Return [X, Y] of the center of cell containing provided text 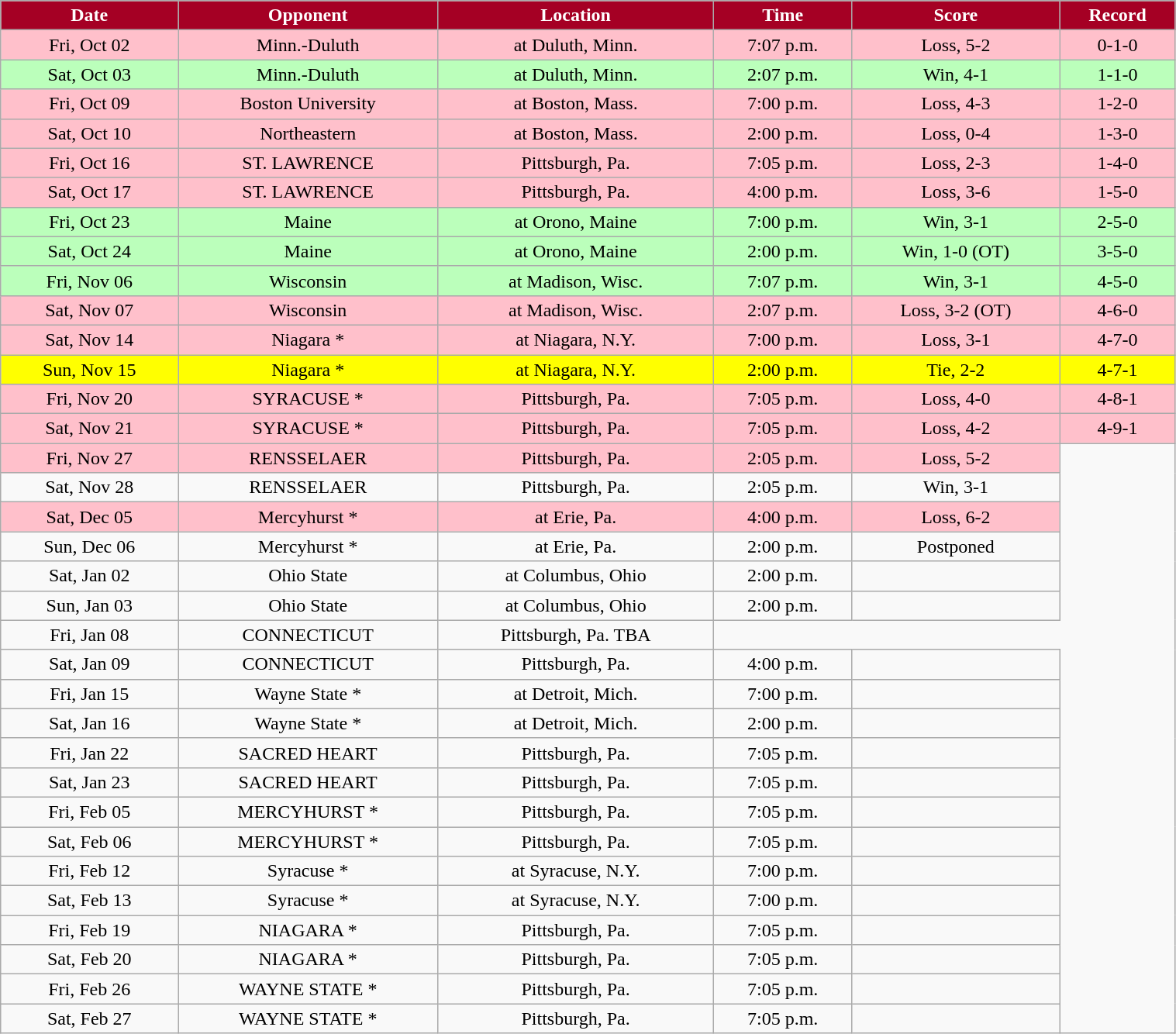
Sun, Dec 06 [90, 546]
1-5-0 [1118, 192]
1-4-0 [1118, 163]
Boston University [309, 104]
4-7-0 [1118, 339]
Loss, 2-3 [956, 163]
1-3-0 [1118, 133]
4-6-0 [1118, 310]
Loss, 4-3 [956, 104]
Pittsburgh, Pa. TBA [576, 635]
Sat, Nov 07 [90, 310]
Loss, 0-4 [956, 133]
Time [783, 16]
Sat, Jan 02 [90, 576]
Sat, Oct 03 [90, 74]
Sat, Jan 23 [90, 782]
Loss, 3-1 [956, 339]
Northeastern [309, 133]
Fri, Jan 15 [90, 694]
Sat, Feb 13 [90, 901]
4-5-0 [1118, 281]
Loss, 3-6 [956, 192]
Sat, Oct 10 [90, 133]
Sat, Jan 09 [90, 664]
Win, 1-0 (OT) [956, 251]
Fri, Oct 02 [90, 45]
0-1-0 [1118, 45]
Sat, Feb 20 [90, 960]
Tie, 2-2 [956, 370]
Fri, Feb 26 [90, 989]
1-2-0 [1118, 104]
Sat, Nov 14 [90, 339]
Sat, Jan 16 [90, 723]
Sat, Oct 24 [90, 251]
Fri, Oct 09 [90, 104]
2-5-0 [1118, 222]
Sat, Feb 06 [90, 841]
Loss, 4-0 [956, 399]
Sat, Oct 17 [90, 192]
Score [956, 16]
Fri, Nov 06 [90, 281]
Fri, Oct 23 [90, 222]
4-8-1 [1118, 399]
Sat, Nov 28 [90, 488]
Opponent [309, 16]
Sun, Jan 03 [90, 605]
Sat, Nov 21 [90, 429]
Postponed [956, 546]
Fri, Jan 22 [90, 753]
Fri, Feb 12 [90, 871]
Loss, 6-2 [956, 517]
Sat, Feb 27 [90, 1018]
4-7-1 [1118, 370]
1-1-0 [1118, 74]
Fri, Jan 08 [90, 635]
Fri, Feb 19 [90, 930]
Loss, 4-2 [956, 429]
Win, 4-1 [956, 74]
Loss, 3-2 (OT) [956, 310]
Fri, Oct 16 [90, 163]
Record [1118, 16]
Fri, Nov 20 [90, 399]
Sat, Dec 05 [90, 517]
Sun, Nov 15 [90, 370]
Fri, Feb 05 [90, 812]
Date [90, 16]
4-9-1 [1118, 429]
3-5-0 [1118, 251]
Fri, Nov 27 [90, 458]
Location [576, 16]
